From the cell containing the given text, extract its center point as [X, Y] coordinate. 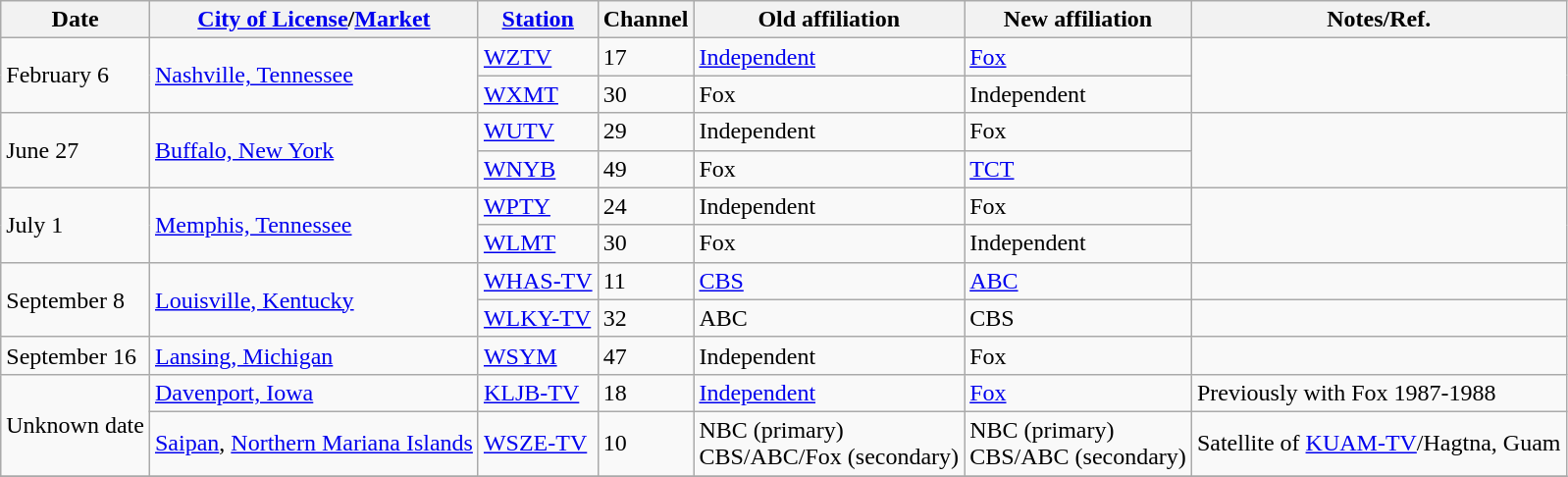
18 [646, 393]
September 16 [76, 355]
NBC (primary) CBS/ABC/Fox (secondary) [829, 444]
10 [646, 444]
NBC (primary) CBS/ABC (secondary) [1078, 444]
TCT [1078, 169]
WZTV [538, 57]
City of License/Market [314, 20]
Previously with Fox 1987-1988 [1379, 393]
February 6 [76, 76]
Davenport, Iowa [314, 393]
Station [538, 20]
Notes/Ref. [1379, 20]
47 [646, 355]
Unknown date [76, 424]
WLKY-TV [538, 318]
KLJB-TV [538, 393]
June 27 [76, 150]
WSZE-TV [538, 444]
24 [646, 206]
Channel [646, 20]
July 1 [76, 225]
11 [646, 281]
WPTY [538, 206]
WNYB [538, 169]
Satellite of KUAM-TV/Hagtna, Guam [1379, 444]
New affiliation [1078, 20]
17 [646, 57]
Date [76, 20]
September 8 [76, 299]
WHAS-TV [538, 281]
WUTV [538, 132]
Nashville, Tennessee [314, 76]
49 [646, 169]
Memphis, Tennessee [314, 225]
WLMT [538, 243]
Louisville, Kentucky [314, 299]
Old affiliation [829, 20]
32 [646, 318]
Saipan, Northern Mariana Islands [314, 444]
Lansing, Michigan [314, 355]
WXMT [538, 94]
29 [646, 132]
WSYM [538, 355]
Buffalo, New York [314, 150]
